From the cell containing the given text, extract its center point as (X, Y) coordinate. 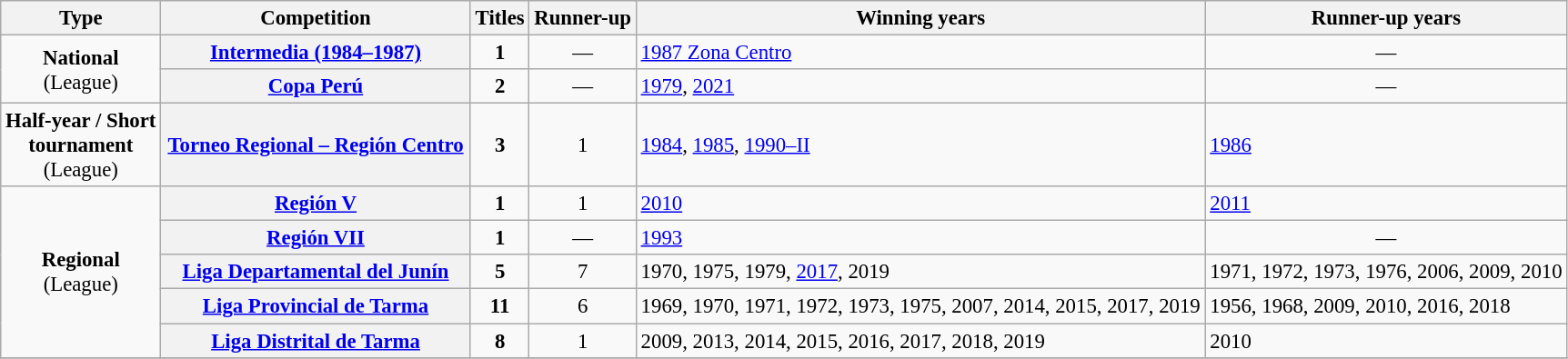
1987 Zona Centro (920, 53)
Type (81, 18)
5 (500, 272)
1971, 1972, 1973, 1976, 2006, 2009, 2010 (1386, 272)
Runner-up (582, 18)
8 (500, 341)
2009, 2013, 2014, 2015, 2016, 2017, 2018, 2019 (920, 341)
2011 (1386, 204)
1956, 1968, 2009, 2010, 2016, 2018 (1386, 306)
6 (582, 306)
Torneo Regional – Región Centro (317, 145)
Región V (317, 204)
3 (500, 145)
National(League) (81, 69)
1986 (1386, 145)
1969, 1970, 1971, 1972, 1973, 1975, 2007, 2014, 2015, 2017, 2019 (920, 306)
Liga Departamental del Junín (317, 272)
Titles (500, 18)
Región VII (317, 238)
Regional(League) (81, 272)
2 (500, 86)
1993 (920, 238)
Liga Distrital de Tarma (317, 341)
Liga Provincial de Tarma (317, 306)
1984, 1985, 1990–II (920, 145)
11 (500, 306)
Intermedia (1984–1987) (317, 53)
Half-year / Shorttournament(League) (81, 145)
1970, 1975, 1979, 2017, 2019 (920, 272)
Copa Perú (317, 86)
Winning years (920, 18)
7 (582, 272)
Runner-up years (1386, 18)
Competition (317, 18)
1979, 2021 (920, 86)
